Scan for the cell matching the given text and deliver its [X, Y] coordinate at center. 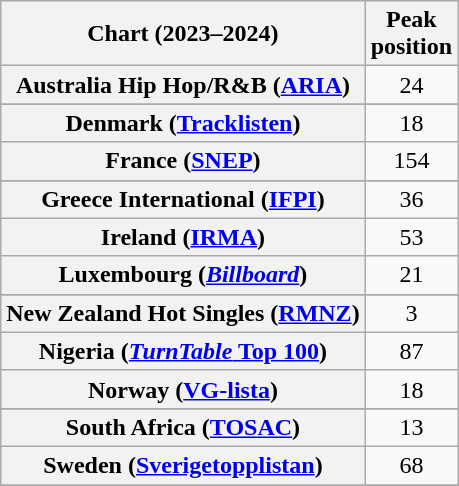
Luxembourg (Billboard) [183, 275]
154 [411, 161]
68 [411, 465]
Greece International (IFPI) [183, 199]
South Africa (TOSAC) [183, 427]
Sweden (Sverigetopplistan) [183, 465]
Australia Hip Hop/R&B (ARIA) [183, 85]
24 [411, 85]
53 [411, 237]
Chart (2023–2024) [183, 34]
13 [411, 427]
Norway (VG-lista) [183, 389]
Ireland (IRMA) [183, 237]
France (SNEP) [183, 161]
87 [411, 351]
36 [411, 199]
Denmark (Tracklisten) [183, 123]
21 [411, 275]
Nigeria (TurnTable Top 100) [183, 351]
3 [411, 313]
Peakposition [411, 34]
New Zealand Hot Singles (RMNZ) [183, 313]
